Scan for the cell matching the given text and deliver its [X, Y] coordinate at center. 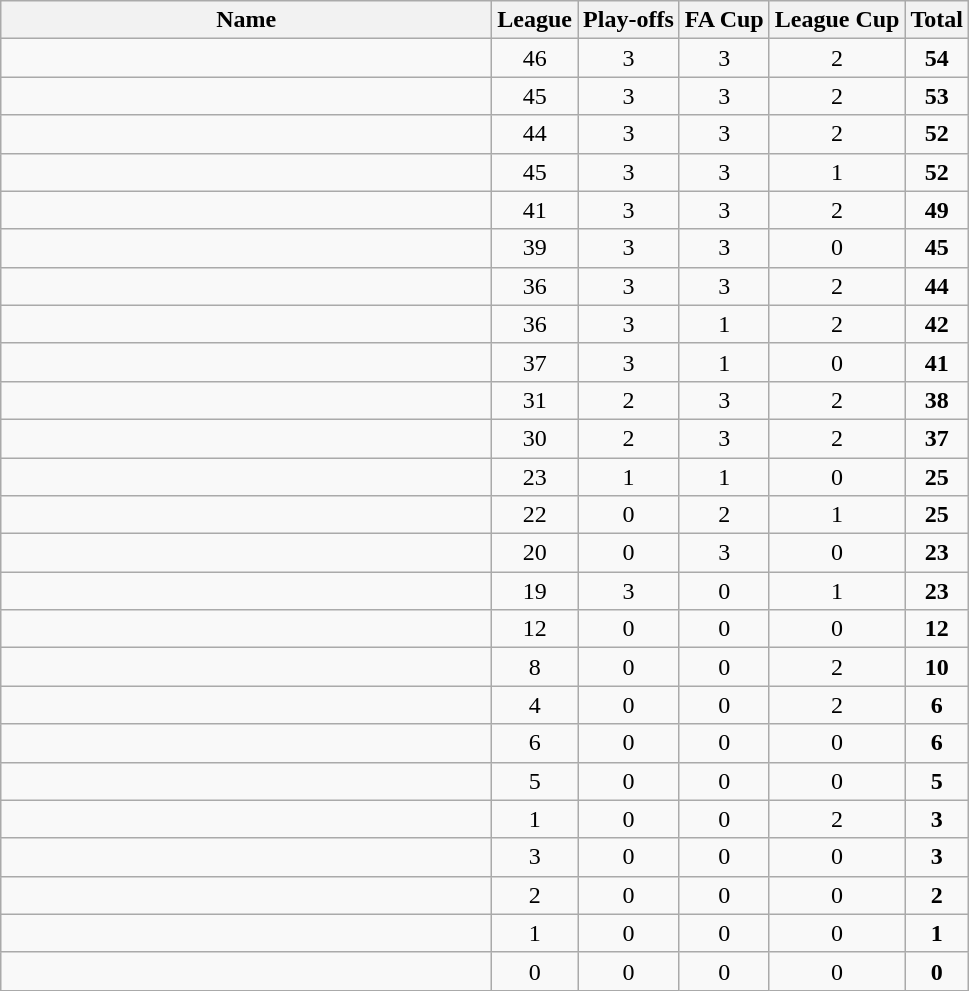
League [535, 20]
30 [535, 438]
4 [535, 705]
54 [937, 58]
49 [937, 210]
31 [535, 400]
10 [937, 667]
8 [535, 667]
20 [535, 553]
22 [535, 515]
53 [937, 96]
42 [937, 324]
League Cup [837, 20]
46 [535, 58]
Play-offs [629, 20]
19 [535, 591]
Total [937, 20]
39 [535, 248]
Name [246, 20]
FA Cup [724, 20]
38 [937, 400]
